Provide the [X, Y] coordinate of the cell's center where the given text is located.  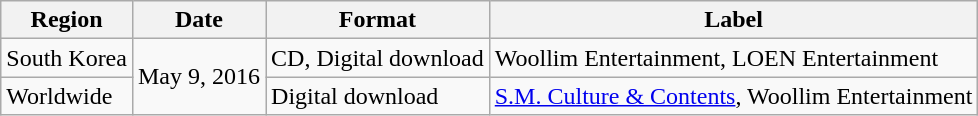
S.M. Culture & Contents, Woollim Entertainment [734, 96]
Date [198, 20]
Format [378, 20]
Region [67, 20]
South Korea [67, 58]
May 9, 2016 [198, 77]
Digital download [378, 96]
CD, Digital download [378, 58]
Worldwide [67, 96]
Woollim Entertainment, LOEN Entertainment [734, 58]
Label [734, 20]
